Provide the [X, Y] coordinate of the cell's center where the given text is located.  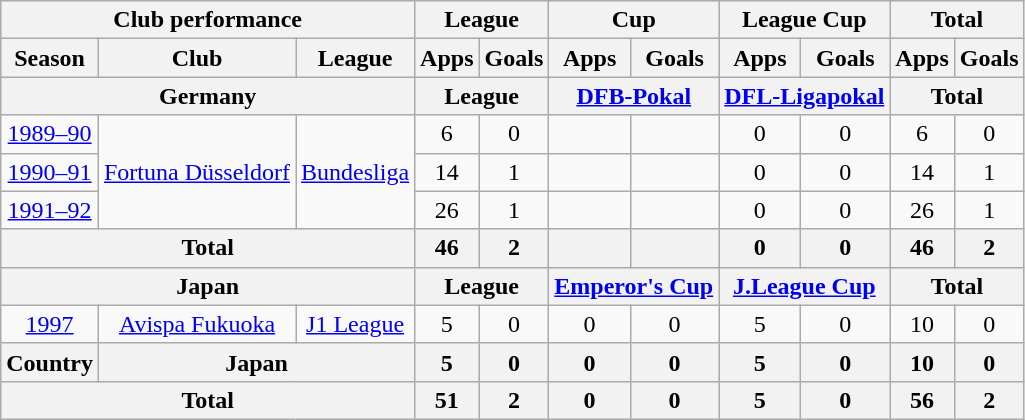
DFB-Pokal [634, 96]
J.League Cup [804, 286]
Country [50, 362]
56 [922, 400]
1989–90 [50, 134]
Cup [634, 20]
DFL-Ligapokal [804, 96]
Avispa Fukuoka [196, 324]
Germany [208, 96]
Bundesliga [356, 172]
Emperor's Cup [634, 286]
1991–92 [50, 210]
Season [50, 58]
League Cup [804, 20]
Fortuna Düsseldorf [196, 172]
Club [196, 58]
1990–91 [50, 172]
51 [447, 400]
Club performance [208, 20]
1997 [50, 324]
J1 League [356, 324]
